Return [x, y] of the center of cell containing provided text 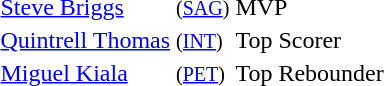
(INT) [203, 40]
